Scan for the cell matching the given text and deliver its (x, y) coordinate at center. 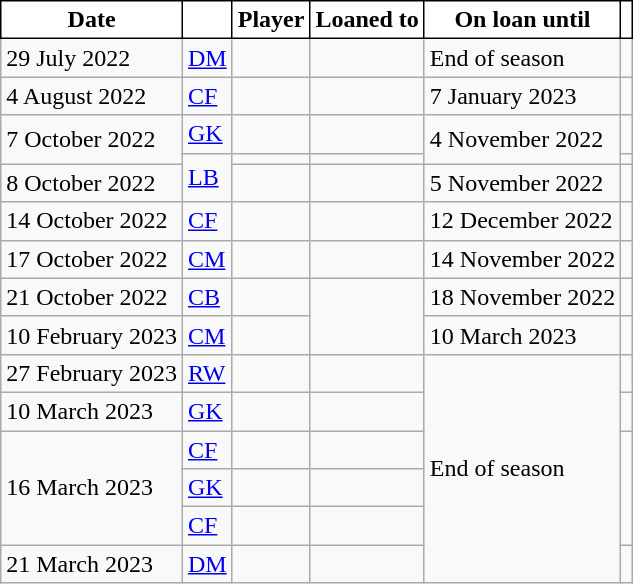
4 August 2022 (92, 96)
RW (207, 373)
29 July 2022 (92, 58)
CB (207, 297)
16 March 2023 (92, 487)
14 October 2022 (92, 221)
27 February 2023 (92, 373)
18 November 2022 (522, 297)
Date (92, 20)
7 January 2023 (522, 96)
Player (271, 20)
21 March 2023 (92, 564)
21 October 2022 (92, 297)
14 November 2022 (522, 259)
12 December 2022 (522, 221)
4 November 2022 (522, 140)
8 October 2022 (92, 183)
5 November 2022 (522, 183)
On loan until (522, 20)
LB (207, 178)
17 October 2022 (92, 259)
10 February 2023 (92, 335)
7 October 2022 (92, 140)
Loaned to (367, 20)
